Find where the given text appears and provide that cell's center as [X, Y] coordinate. 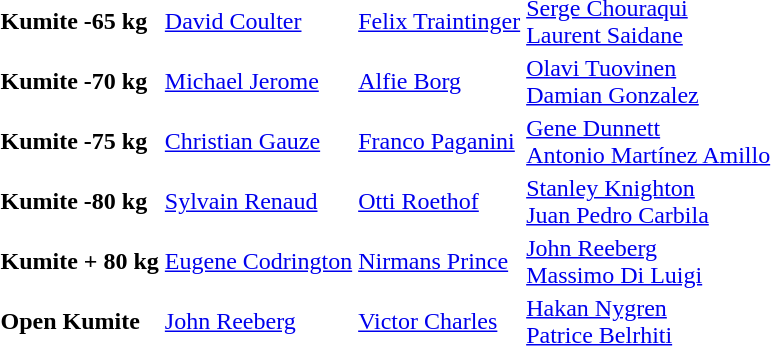
Franco Paganini [440, 142]
Eugene Codrington [258, 262]
Otti Roethof [440, 202]
Christian Gauze [258, 142]
Alfie Borg [440, 82]
Nirmans Prince [440, 262]
Sylvain Renaud [258, 202]
Michael Jerome [258, 82]
